Detect which cell encompasses the target text, then output its (X, Y) center coordinate. 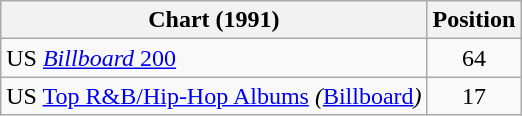
Chart (1991) (214, 20)
17 (474, 96)
64 (474, 58)
US Billboard 200 (214, 58)
US Top R&B/Hip-Hop Albums (Billboard) (214, 96)
Position (474, 20)
